Output the [X, Y] coordinate of the center of the cell containing the given text.  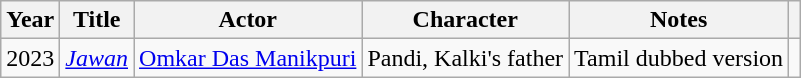
Year [30, 20]
2023 [30, 58]
Tamil dubbed version [679, 58]
Notes [679, 20]
Character [466, 20]
Actor [248, 20]
Jawan [97, 58]
Title [97, 20]
Omkar Das Manikpuri [248, 58]
Pandi, Kalki's father [466, 58]
